Return the [X, Y] coordinate for the center point of the cell that contains the specified text.  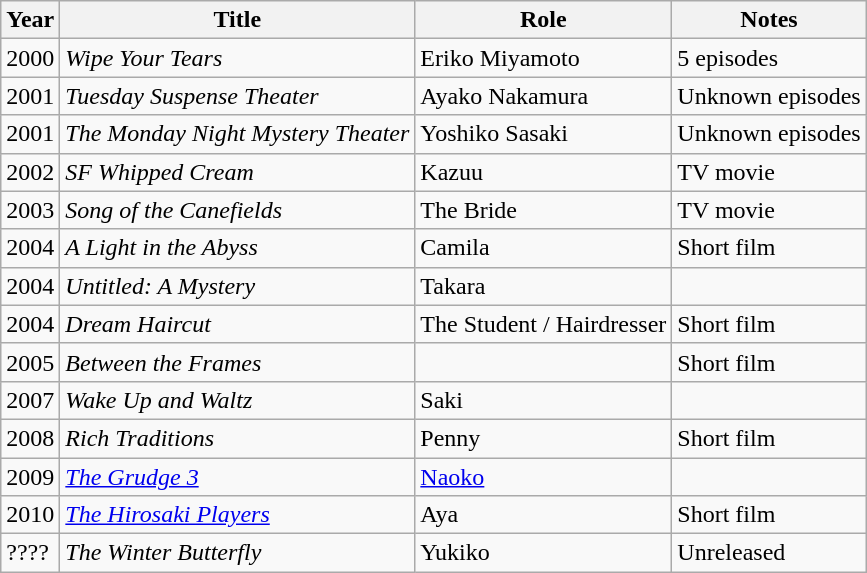
Between the Frames [238, 362]
Kazuu [544, 172]
SF Whipped Cream [238, 172]
2003 [30, 210]
A Light in the Abyss [238, 248]
2000 [30, 58]
2005 [30, 362]
Year [30, 20]
Dream Haircut [238, 324]
2007 [30, 400]
Eriko Miyamoto [544, 58]
Camila [544, 248]
Ayako Nakamura [544, 96]
Penny [544, 438]
Untitled: A Mystery [238, 286]
Yukiko [544, 553]
The Winter Butterfly [238, 553]
5 episodes [769, 58]
Song of the Canefields [238, 210]
The Bride [544, 210]
The Monday Night Mystery Theater [238, 134]
The Student / Hairdresser [544, 324]
The Hirosaki Players [238, 515]
Wake Up and Waltz [238, 400]
Notes [769, 20]
Takara [544, 286]
Role [544, 20]
Yoshiko Sasaki [544, 134]
Unreleased [769, 553]
Aya [544, 515]
2009 [30, 477]
Naoko [544, 477]
2008 [30, 438]
2010 [30, 515]
Tuesday Suspense Theater [238, 96]
The Grudge 3 [238, 477]
???? [30, 553]
Wipe Your Tears [238, 58]
Rich Traditions [238, 438]
2002 [30, 172]
Saki [544, 400]
Title [238, 20]
